Capture the cell that displays the provided text and extract its (X, Y) central coordinate. 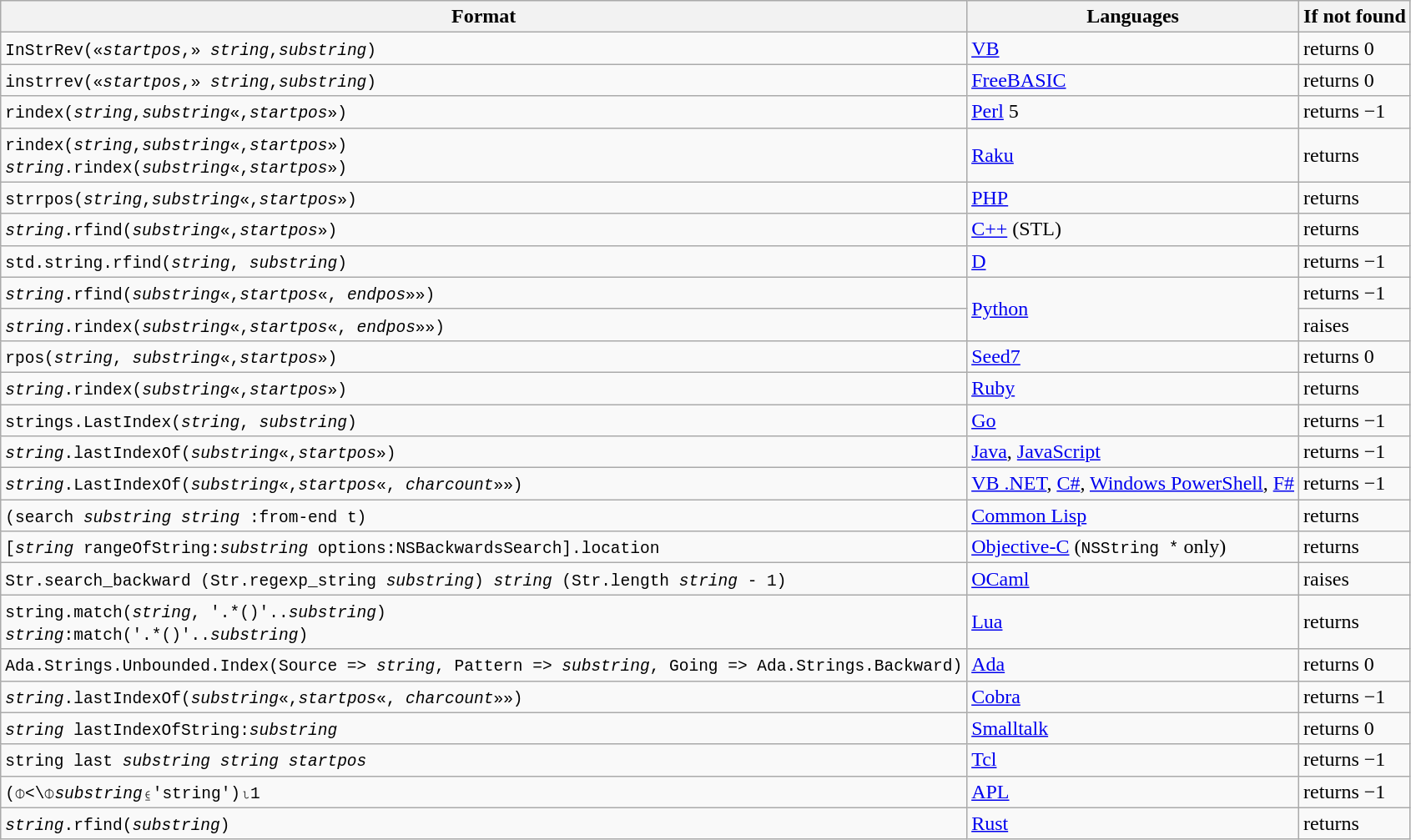
string.match(string, '.*()'..substring)string:match('.*()'..substring) (484, 622)
Smalltalk (1133, 728)
VB (1133, 48)
PHP (1133, 198)
string.rfind(substring«,startpos«, endpos»») (484, 293)
string.lastIndexOf(substring«,startpos») (484, 452)
Go (1133, 420)
Python (1133, 309)
string.lastIndexOf(substring«,startpos«, charcount»») (484, 697)
Lua (1133, 622)
rindex(string,substring«,startpos») (484, 112)
Languages (1133, 17)
Raku (1133, 155)
APL (1133, 792)
rpos(string, substring«,startpos») (484, 356)
string.rindex(substring«,startpos») (484, 388)
If not found (1355, 17)
rindex(string,substring«,startpos»)string.rindex(substring«,startpos») (484, 155)
C++ (STL) (1133, 229)
Format (484, 17)
FreeBASIC (1133, 80)
Cobra (1133, 697)
strings.LastIndex(string, substring) (484, 420)
Tcl (1133, 760)
string last substring string startpos (484, 760)
string.LastIndexOf(substring«,startpos«, charcount»») (484, 484)
Common Lisp (1133, 516)
Ada.Strings.Unbounded.Index(Source => string, Pattern => substring, Going => Ada.Strings.Backward) (484, 665)
InStrRev(«startpos,» string,substring) (484, 48)
Perl 5 (1133, 112)
instrrev(«startpos,» string,substring) (484, 80)
D (1133, 261)
Objective-C (NSString * only) (1133, 547)
(⌽<\⌽substring⍷'string')⍳1 (484, 792)
string.rfind(substring«,startpos») (484, 229)
Ada (1133, 665)
Java, JavaScript (1133, 452)
std.string.rfind(string, substring) (484, 261)
Rust (1133, 823)
Str.search_backward (Str.regexp_string substring) string (Str.length string - 1) (484, 579)
string lastIndexOfString:substring (484, 728)
VB .NET, C#, Windows PowerShell, F# (1133, 484)
Seed7 (1133, 356)
Ruby (1133, 388)
OCaml (1133, 579)
string.rindex(substring«,startpos«, endpos»») (484, 324)
string.rfind(substring) (484, 823)
[string rangeOfString:substring options:NSBackwardsSearch].location (484, 547)
strrpos(string,substring«,startpos») (484, 198)
(search substring string :from-end t) (484, 516)
